Identify which cell holds the provided text, then report its (X, Y) central coordinate. 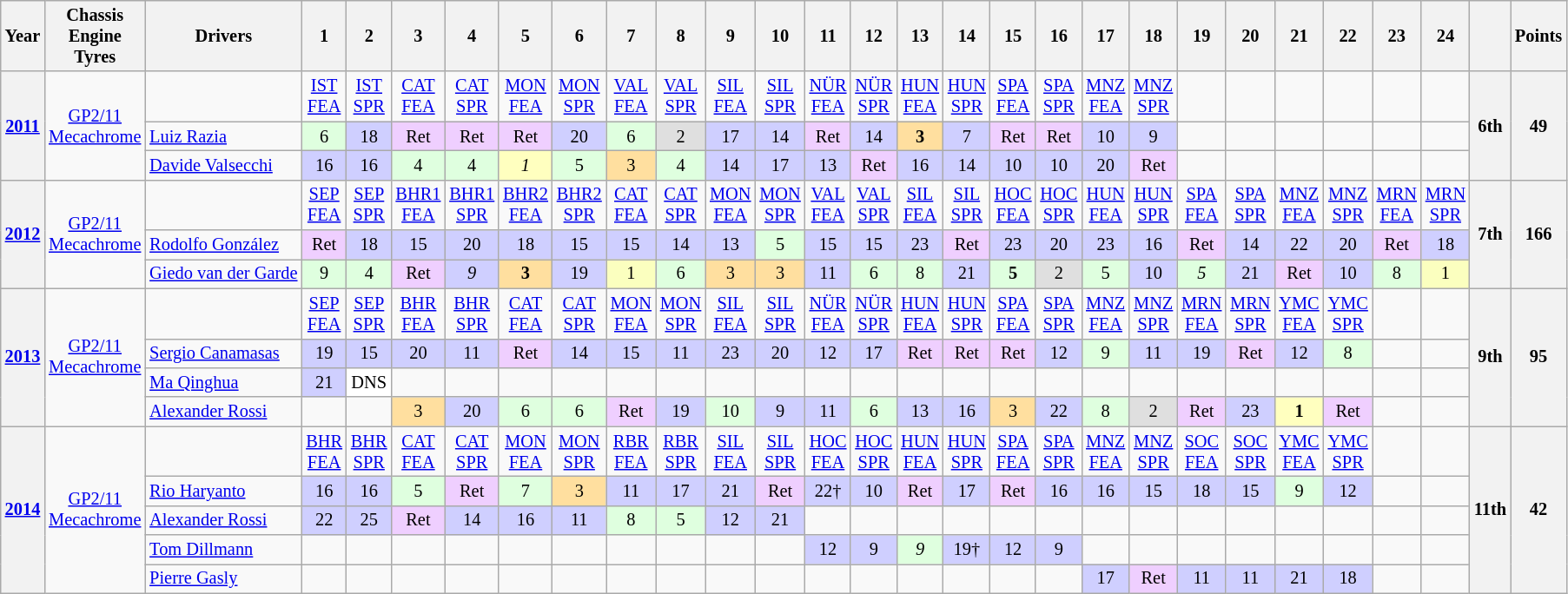
2013 (23, 358)
19† (967, 550)
7th (1491, 234)
ChassisEngineTyres (95, 36)
Giedo van der Garde (223, 274)
BHR2FEA (526, 205)
22† (829, 491)
2012 (23, 234)
6th (1491, 125)
Luiz Razia (223, 136)
9th (1491, 358)
Ma Qinghua (223, 382)
2014 (23, 510)
Rio Haryanto (223, 491)
Pierre Gasly (223, 578)
Tom Dillmann (223, 550)
Year (23, 36)
BHR1FEA (419, 205)
49 (1538, 125)
2011 (23, 125)
24 (1446, 36)
95 (1538, 358)
Sergio Canamasas (223, 353)
SOCFEA (1201, 452)
Points (1538, 36)
RBRSPR (681, 452)
25 (369, 520)
Rodolfo González (223, 245)
166 (1538, 234)
ISTSPR (369, 96)
ISTFEA (324, 96)
11th (1491, 510)
Davide Valsecchi (223, 165)
Drivers (223, 36)
SOCSPR (1250, 452)
42 (1538, 510)
BHR1SPR (472, 205)
RBRFEA (631, 452)
BHR2SPR (579, 205)
DNS (369, 382)
